Extract the [x, y] coordinate from the center of the cell holding the provided text.  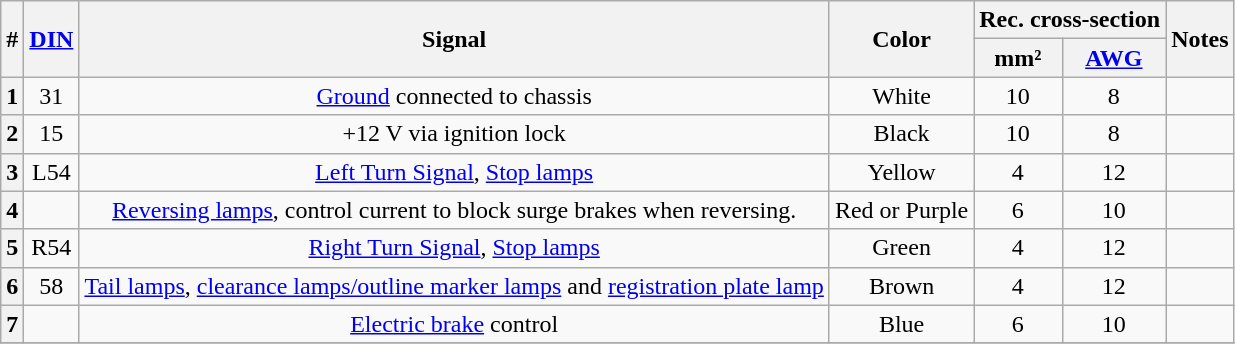
mm² [1018, 58]
Reversing lamps, control current to block surge brakes when reversing. [454, 210]
AWG [1114, 58]
Electric brake control [454, 324]
R54 [52, 248]
DIN [52, 39]
Signal [454, 39]
31 [52, 96]
Brown [901, 286]
# [12, 39]
2 [12, 134]
3 [12, 172]
Blue [901, 324]
58 [52, 286]
Green [901, 248]
Black [901, 134]
5 [12, 248]
+12 V via ignition lock [454, 134]
Notes [1200, 39]
Tail lamps, clearance lamps/outline marker lamps and registration plate lamp [454, 286]
1 [12, 96]
Right Turn Signal, Stop lamps [454, 248]
Yellow [901, 172]
Left Turn Signal, Stop lamps [454, 172]
15 [52, 134]
7 [12, 324]
Red or Purple [901, 210]
Color [901, 39]
White [901, 96]
L54 [52, 172]
Ground connected to chassis [454, 96]
Rec. cross-section [1070, 20]
